Return the [x, y] coordinate for the center point of the cell that contains the specified text.  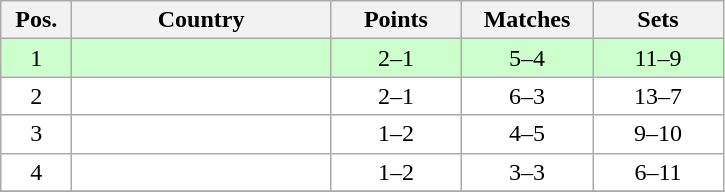
9–10 [658, 134]
Country [202, 20]
13–7 [658, 96]
Sets [658, 20]
3 [36, 134]
1 [36, 58]
5–4 [526, 58]
4–5 [526, 134]
Points [396, 20]
6–3 [526, 96]
Pos. [36, 20]
4 [36, 172]
2 [36, 96]
11–9 [658, 58]
Matches [526, 20]
3–3 [526, 172]
6–11 [658, 172]
